Return (X, Y) of the center of cell containing provided text 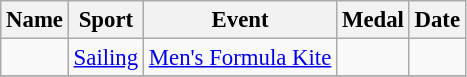
Medal (374, 20)
Sailing (106, 58)
Name (35, 20)
Event (240, 20)
Date (437, 20)
Sport (106, 20)
Men's Formula Kite (240, 58)
